Identify which cell holds the provided text, then report its (X, Y) central coordinate. 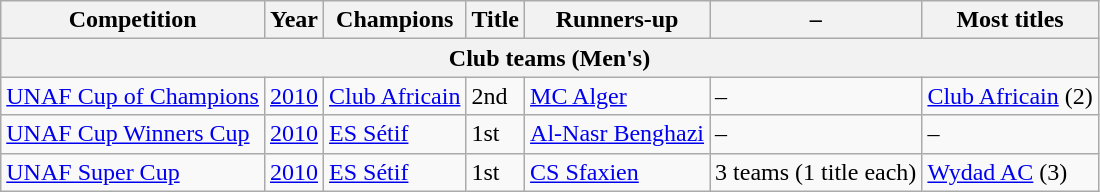
UNAF Cup Winners Cup (133, 134)
UNAF Super Cup (133, 172)
Year (294, 20)
Runners-up (618, 20)
MC Alger (618, 96)
Club Africain (395, 96)
Club Africain (2) (1010, 96)
Champions (395, 20)
Club teams (Men's) (550, 58)
UNAF Cup of Champions (133, 96)
Al-Nasr Benghazi (618, 134)
Most titles (1010, 20)
3 teams (1 title each) (816, 172)
Title (496, 20)
2nd (496, 96)
CS Sfaxien (618, 172)
Wydad AC (3) (1010, 172)
Competition (133, 20)
